Provide the (X, Y) coordinate of the cell's center where the given text is located.  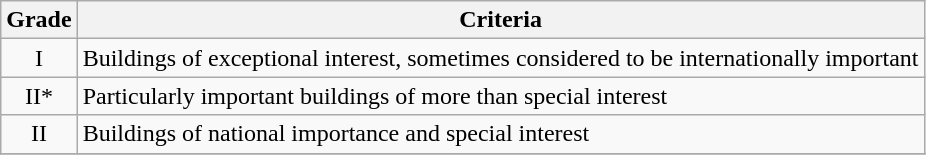
II* (39, 96)
Buildings of exceptional interest, sometimes considered to be internationally important (500, 58)
Particularly important buildings of more than special interest (500, 96)
Grade (39, 20)
II (39, 134)
I (39, 58)
Buildings of national importance and special interest (500, 134)
Criteria (500, 20)
